Provide the (x, y) coordinate of the cell's center where the given text is located.  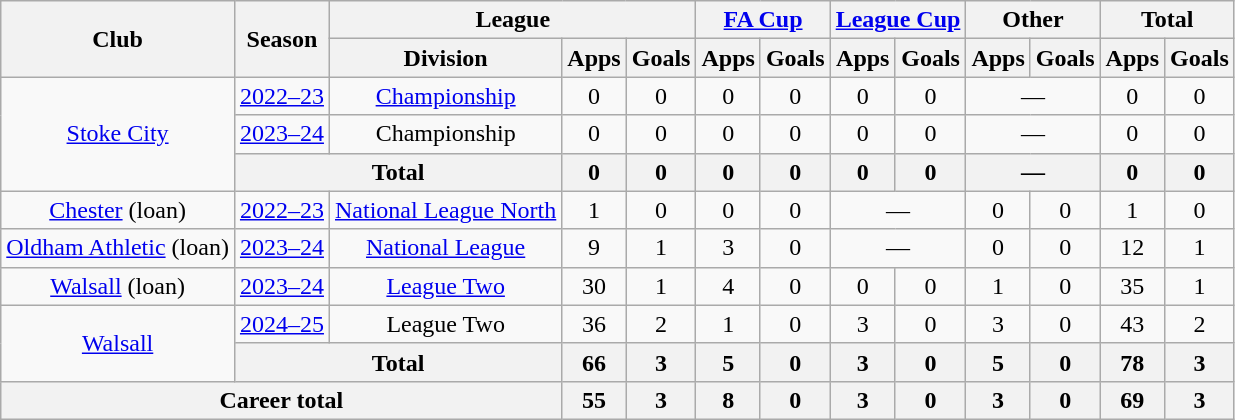
8 (728, 400)
Other (1033, 20)
Chester (loan) (118, 210)
66 (594, 362)
Division (445, 58)
Season (282, 39)
35 (1132, 286)
FA Cup (763, 20)
National League (445, 248)
Stoke City (118, 134)
36 (594, 324)
Oldham Athletic (loan) (118, 248)
12 (1132, 248)
9 (594, 248)
League Cup (898, 20)
30 (594, 286)
League (512, 20)
43 (1132, 324)
4 (728, 286)
Career total (282, 400)
Club (118, 39)
2024–25 (282, 324)
69 (1132, 400)
55 (594, 400)
Walsall (loan) (118, 286)
Walsall (118, 343)
78 (1132, 362)
National League North (445, 210)
